Return the (X, Y) coordinate for the center point of the cell that contains the specified text.  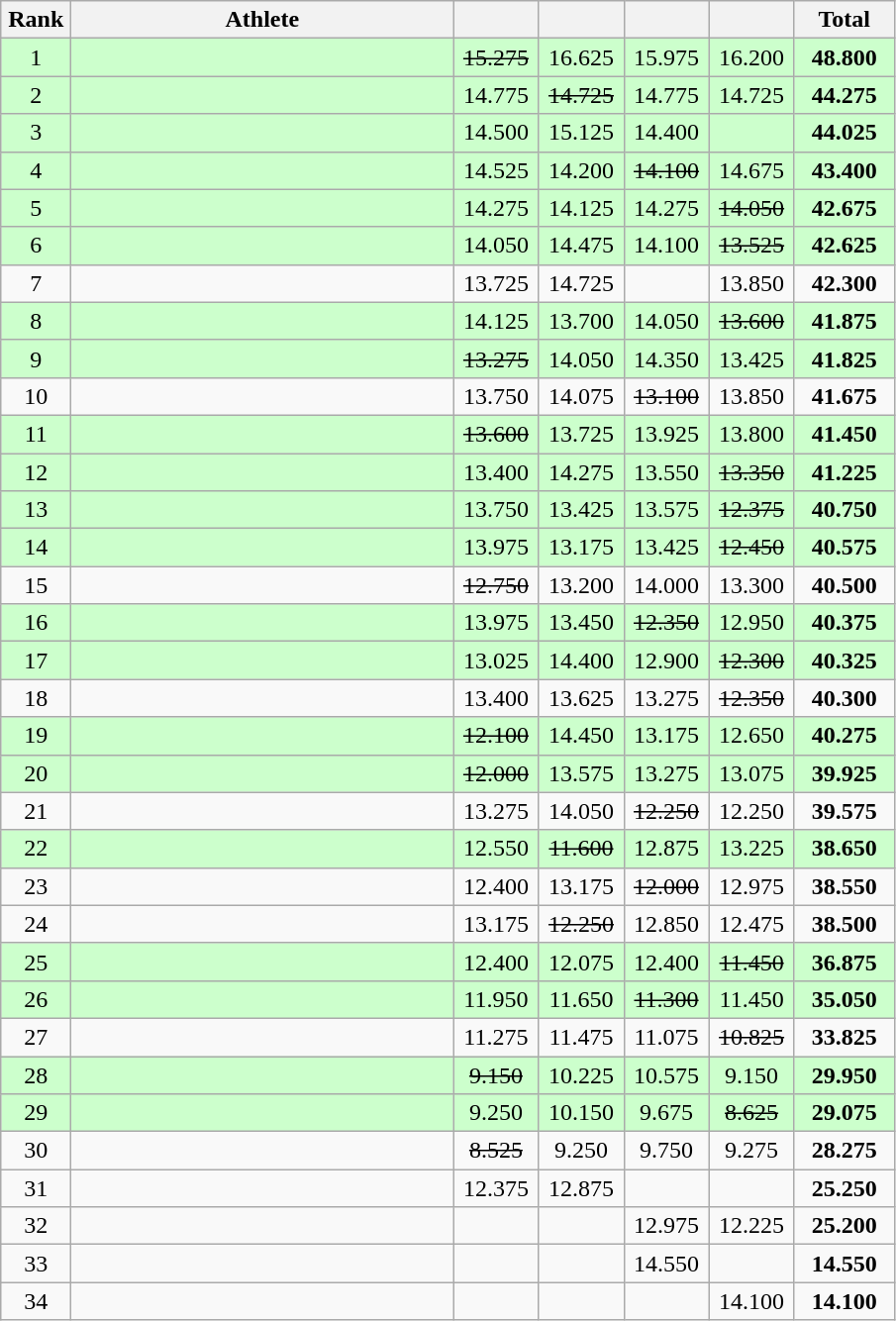
38.650 (844, 849)
12.075 (581, 962)
14.475 (581, 246)
21 (36, 811)
11.600 (581, 849)
31 (36, 1188)
14.525 (496, 170)
Total (844, 20)
5 (36, 208)
28 (36, 1074)
15.975 (666, 57)
14.675 (751, 170)
44.275 (844, 95)
39.925 (844, 773)
25.200 (844, 1226)
12.750 (496, 585)
30 (36, 1151)
24 (36, 924)
12.900 (666, 660)
2 (36, 95)
17 (36, 660)
12.650 (751, 736)
40.500 (844, 585)
13.025 (496, 660)
10.575 (666, 1074)
10.825 (751, 1037)
48.800 (844, 57)
13.925 (666, 434)
29.075 (844, 1113)
32 (36, 1226)
15 (36, 585)
13.225 (751, 849)
6 (36, 246)
3 (36, 133)
13.100 (666, 396)
13.700 (581, 321)
41.825 (844, 358)
12.850 (666, 924)
42.675 (844, 208)
28.275 (844, 1151)
26 (36, 999)
11.075 (666, 1037)
9.750 (666, 1151)
Athlete (262, 20)
4 (36, 170)
22 (36, 849)
12.225 (751, 1226)
40.750 (844, 510)
34 (36, 1301)
12.550 (496, 849)
35.050 (844, 999)
13.550 (666, 472)
16 (36, 623)
8.625 (751, 1113)
11.950 (496, 999)
14.350 (666, 358)
29.950 (844, 1074)
13.300 (751, 585)
42.625 (844, 246)
11.300 (666, 999)
40.325 (844, 660)
13.350 (751, 472)
10.150 (581, 1113)
11.650 (581, 999)
13.800 (751, 434)
14.075 (581, 396)
11.275 (496, 1037)
13.625 (581, 698)
15.125 (581, 133)
13.525 (751, 246)
1 (36, 57)
12.950 (751, 623)
11.475 (581, 1037)
8.525 (496, 1151)
14.500 (496, 133)
9.275 (751, 1151)
15.275 (496, 57)
8 (36, 321)
44.025 (844, 133)
13.200 (581, 585)
13.450 (581, 623)
14.200 (581, 170)
12 (36, 472)
12.450 (751, 548)
27 (36, 1037)
25 (36, 962)
38.500 (844, 924)
10 (36, 396)
29 (36, 1113)
41.225 (844, 472)
42.300 (844, 283)
12.100 (496, 736)
25.250 (844, 1188)
40.375 (844, 623)
14.000 (666, 585)
33.825 (844, 1037)
12.300 (751, 660)
33 (36, 1264)
13.075 (751, 773)
41.875 (844, 321)
19 (36, 736)
23 (36, 886)
10.225 (581, 1074)
13 (36, 510)
39.575 (844, 811)
16.625 (581, 57)
41.675 (844, 396)
40.300 (844, 698)
14.450 (581, 736)
12.475 (751, 924)
16.200 (751, 57)
38.550 (844, 886)
40.575 (844, 548)
9 (36, 358)
40.275 (844, 736)
43.400 (844, 170)
36.875 (844, 962)
18 (36, 698)
Rank (36, 20)
7 (36, 283)
14 (36, 548)
11 (36, 434)
9.675 (666, 1113)
41.450 (844, 434)
20 (36, 773)
